Return [x, y] of the center of cell containing provided text 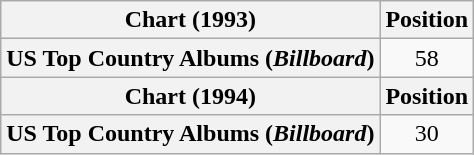
Chart (1993) [190, 20]
30 [427, 134]
58 [427, 58]
Chart (1994) [190, 96]
